Determine the (x, y) coordinate at the center of the cell enclosing the given text.  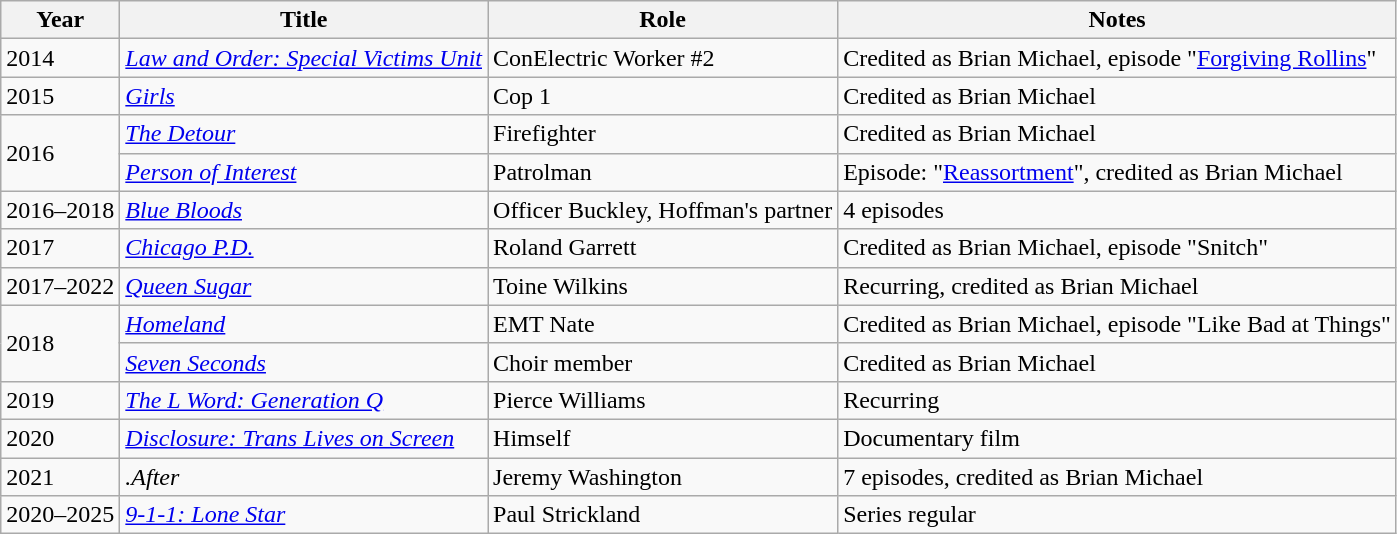
Credited as Brian Michael, episode "Forgiving Rollins" (1118, 58)
Series regular (1118, 515)
2020 (60, 438)
Episode: "Reassortment", credited as Brian Michael (1118, 172)
Choir member (663, 362)
Recurring (1118, 400)
2021 (60, 477)
Seven Seconds (304, 362)
Paul Strickland (663, 515)
2016 (60, 153)
Year (60, 20)
2018 (60, 343)
Cop 1 (663, 96)
2020–2025 (60, 515)
2019 (60, 400)
Firefighter (663, 134)
Law and Order: Special Victims Unit (304, 58)
Role (663, 20)
Blue Bloods (304, 210)
The L Word: Generation Q (304, 400)
EMT Nate (663, 324)
Chicago P.D. (304, 248)
Disclosure: Trans Lives on Screen (304, 438)
Himself (663, 438)
2017 (60, 248)
Jeremy Washington (663, 477)
Person of Interest (304, 172)
Pierce Williams (663, 400)
Girls (304, 96)
4 episodes (1118, 210)
Documentary film (1118, 438)
Credited as Brian Michael, episode "Like Bad at Things" (1118, 324)
Queen Sugar (304, 286)
2017–2022 (60, 286)
Patrolman (663, 172)
Homeland (304, 324)
7 episodes, credited as Brian Michael (1118, 477)
Notes (1118, 20)
2016–2018 (60, 210)
2015 (60, 96)
Officer Buckley, Hoffman's partner (663, 210)
9-1-1: Lone Star (304, 515)
Toine Wilkins (663, 286)
ConElectric Worker #2 (663, 58)
Recurring, credited as Brian Michael (1118, 286)
Roland Garrett (663, 248)
.After (304, 477)
Credited as Brian Michael, episode "Snitch" (1118, 248)
Title (304, 20)
The Detour (304, 134)
2014 (60, 58)
